Return the (x, y) coordinate for the center point of the cell that contains the specified text.  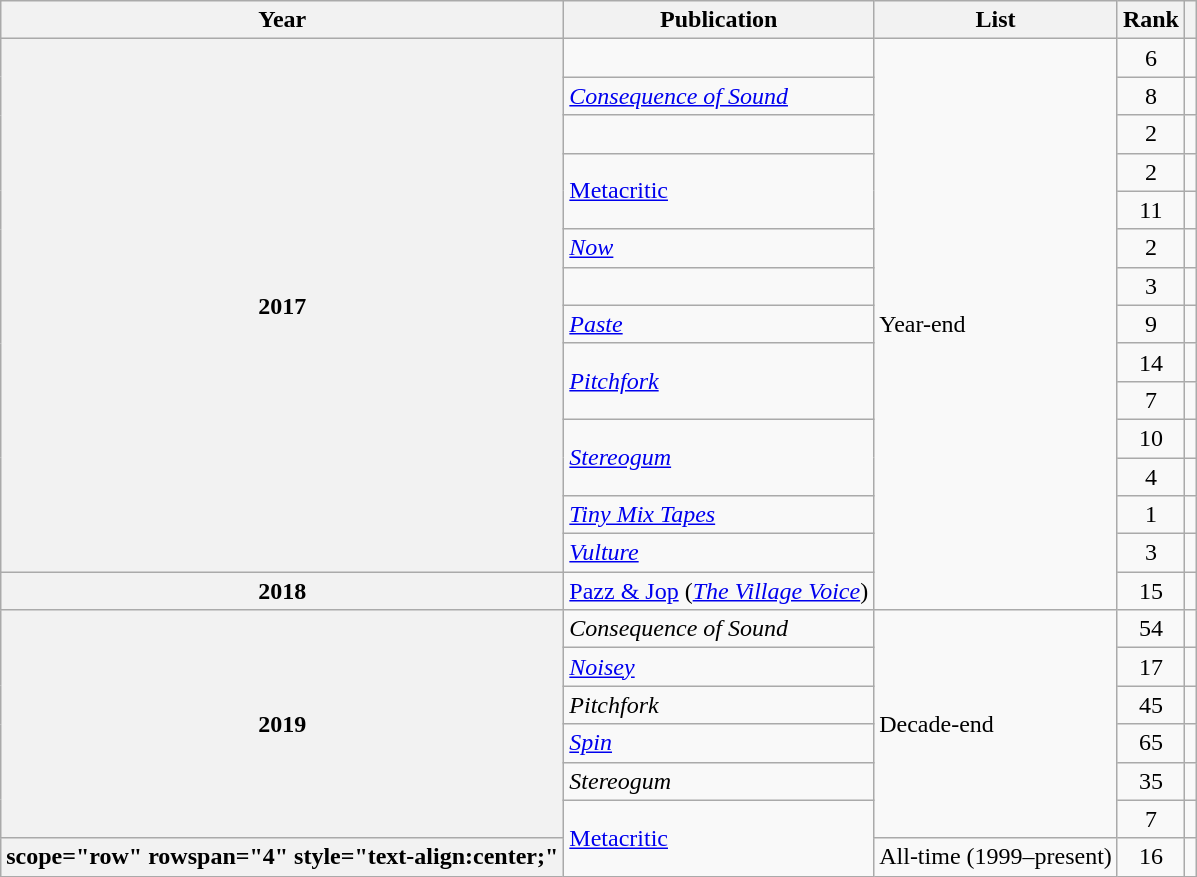
2019 (282, 724)
4 (1150, 477)
Noisey (719, 667)
15 (1150, 591)
14 (1150, 362)
17 (1150, 667)
2017 (282, 306)
Vulture (719, 553)
65 (1150, 743)
List (996, 20)
2018 (282, 591)
11 (1150, 210)
Rank (1150, 20)
8 (1150, 96)
Decade-end (996, 724)
1 (1150, 515)
Spin (719, 743)
Pazz & Jop (The Village Voice) (719, 591)
54 (1150, 629)
Paste (719, 324)
9 (1150, 324)
All-time (1999–present) (996, 857)
Year (282, 20)
Year-end (996, 324)
Publication (719, 20)
35 (1150, 781)
6 (1150, 58)
Now (719, 248)
10 (1150, 438)
Tiny Mix Tapes (719, 515)
45 (1150, 705)
16 (1150, 857)
scope="row" rowspan="4" style="text-align:center;" (282, 857)
